Provide the [X, Y] coordinate of the cell's center where the given text is located.  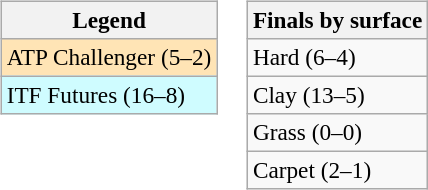
Hard (6–4) [337, 57]
Legend [108, 20]
Grass (0–0) [337, 133]
ATP Challenger (5–2) [108, 57]
ITF Futures (16–8) [108, 95]
Carpet (2–1) [337, 171]
Clay (13–5) [337, 95]
Finals by surface [337, 20]
